Return (x, y) of the center of cell containing provided text 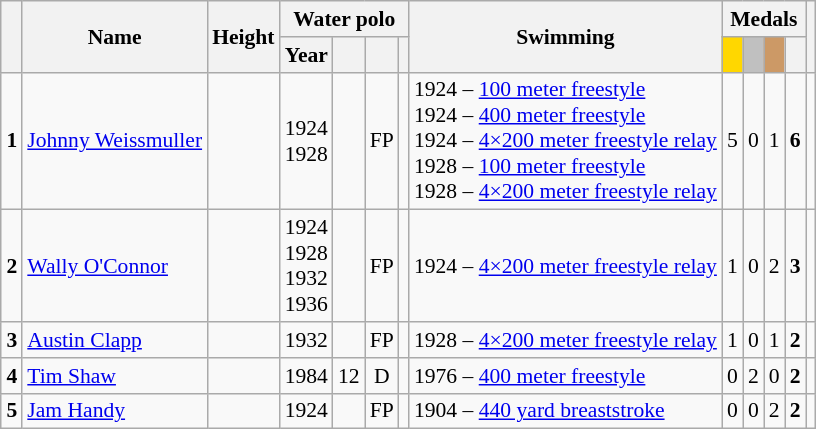
1984 (306, 376)
1924 19281932 1936 (306, 266)
Medals (764, 19)
4 (12, 376)
1924 – 4×200 meter freestyle relay (566, 266)
Tim Shaw (114, 376)
Swimming (566, 36)
D (382, 376)
1924 – 100 meter freestyle1924 – 400 meter freestyle1924 – 4×200 meter freestyle relay1928 – 100 meter freestyle1928 – 4×200 meter freestyle relay (566, 141)
Height (243, 36)
12 (349, 376)
Johnny Weissmuller (114, 141)
1924 1928 (306, 141)
Wally O'Connor (114, 266)
Water polo (344, 19)
1904 – 440 yard breaststroke (566, 411)
Year (306, 55)
6 (796, 141)
Austin Clapp (114, 340)
Jam Handy (114, 411)
1928 – 4×200 meter freestyle relay (566, 340)
1932 (306, 340)
1976 – 400 meter freestyle (566, 376)
1924 (306, 411)
Name (114, 36)
